Output the (x, y) coordinate of the center of the cell containing the given text.  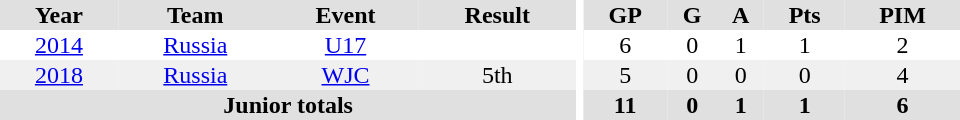
Pts (804, 15)
4 (902, 75)
2018 (59, 75)
PIM (902, 15)
11 (625, 105)
GP (625, 15)
A (740, 15)
Event (346, 15)
Team (196, 15)
G (692, 15)
5 (625, 75)
Result (497, 15)
Year (59, 15)
Junior totals (288, 105)
U17 (346, 45)
2014 (59, 45)
2 (902, 45)
WJC (346, 75)
5th (497, 75)
